Return [x, y] of the center of cell containing provided text 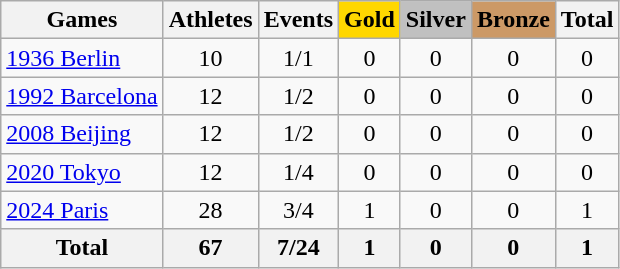
Silver [436, 20]
Athletes [210, 20]
1936 Berlin [82, 58]
1/1 [298, 58]
28 [210, 210]
7/24 [298, 248]
2020 Tokyo [82, 172]
1/4 [298, 172]
2024 Paris [82, 210]
Games [82, 20]
67 [210, 248]
1992 Barcelona [82, 96]
Gold [370, 20]
Events [298, 20]
3/4 [298, 210]
10 [210, 58]
2008 Beijing [82, 134]
Bronze [513, 20]
